Scan for the cell matching the given text and deliver its [X, Y] coordinate at center. 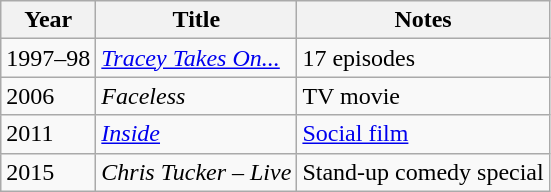
17 episodes [423, 58]
Social film [423, 134]
2006 [48, 96]
1997–98 [48, 58]
TV movie [423, 96]
Title [196, 20]
Stand-up comedy special [423, 172]
Notes [423, 20]
Faceless [196, 96]
Chris Tucker – Live [196, 172]
2015 [48, 172]
Inside [196, 134]
Tracey Takes On... [196, 58]
Year [48, 20]
2011 [48, 134]
